Extract the [x, y] coordinate from the center of the cell holding the provided text.  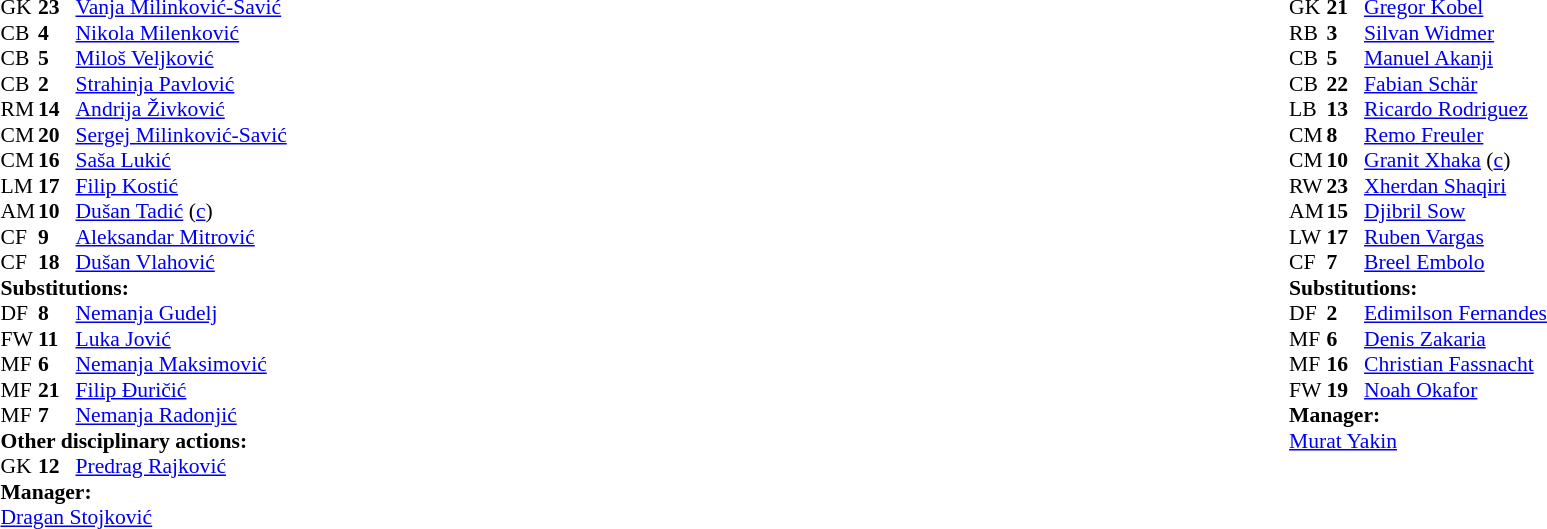
Predrag Rajković [182, 467]
Miloš Veljković [182, 59]
Dušan Vlahović [182, 263]
21 [57, 390]
15 [1346, 211]
Christian Fassnacht [1456, 365]
RB [1308, 33]
Breel Embolo [1456, 263]
Nemanja Gudelj [182, 313]
Dušan Tadić (c) [182, 211]
Remo Freuler [1456, 135]
Nikola Milenković [182, 33]
Sergej Milinković-Savić [182, 135]
Nemanja Maksimović [182, 365]
Silvan Widmer [1456, 33]
Ricardo Rodriguez [1456, 109]
18 [57, 263]
Fabian Schär [1456, 84]
Aleksandar Mitrović [182, 237]
Nemanja Radonjić [182, 415]
Granit Xhaka (c) [1456, 161]
LW [1308, 237]
LB [1308, 109]
4 [57, 33]
Denis Zakaria [1456, 339]
23 [1346, 186]
Xherdan Shaqiri [1456, 186]
14 [57, 109]
Djibril Sow [1456, 211]
20 [57, 135]
Manuel Akanji [1456, 59]
3 [1346, 33]
13 [1346, 109]
11 [57, 339]
Murat Yakin [1418, 441]
Strahinja Pavlović [182, 84]
Andrija Živković [182, 109]
Filip Đuričić [182, 390]
19 [1346, 390]
RW [1308, 186]
RM [19, 109]
LM [19, 186]
Noah Okafor [1456, 390]
22 [1346, 84]
Luka Jović [182, 339]
Edimilson Fernandes [1456, 313]
Filip Kostić [182, 186]
Saša Lukić [182, 161]
Other disciplinary actions: [143, 441]
GK [19, 467]
9 [57, 237]
Ruben Vargas [1456, 237]
12 [57, 467]
